From the cell containing the given text, extract its center point as (x, y) coordinate. 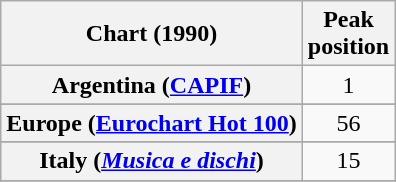
Argentina (CAPIF) (152, 85)
Italy (Musica e dischi) (152, 161)
Peakposition (348, 34)
56 (348, 123)
15 (348, 161)
1 (348, 85)
Europe (Eurochart Hot 100) (152, 123)
Chart (1990) (152, 34)
